Capture the cell that displays the provided text and extract its [x, y] central coordinate. 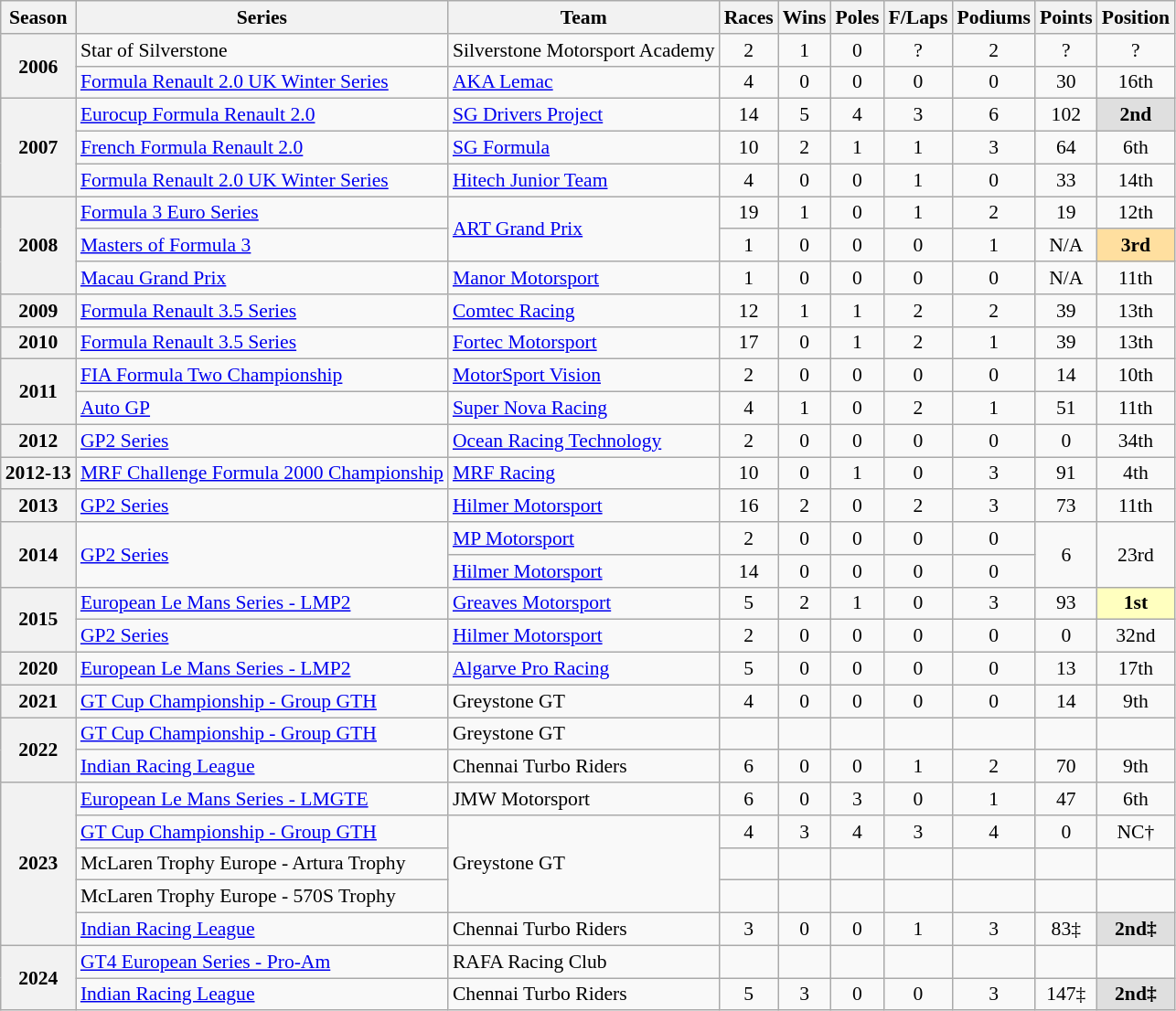
102 [1066, 115]
Silverstone Motorsport Academy [583, 50]
French Formula Renault 2.0 [262, 148]
GT4 European Series - Pro-Am [262, 962]
147‡ [1066, 995]
47 [1066, 799]
Ocean Racing Technology [583, 441]
MRF Racing [583, 474]
Wins [805, 17]
2013 [38, 506]
RAFA Racing Club [583, 962]
12th [1136, 213]
2012-13 [38, 474]
23rd [1136, 554]
Hitech Junior Team [583, 180]
93 [1066, 603]
European Le Mans Series - LMGTE [262, 799]
Eurocup Formula Renault 2.0 [262, 115]
Position [1136, 17]
Season [38, 17]
2012 [38, 441]
Fortec Motorsport [583, 343]
Formula 3 Euro Series [262, 213]
14th [1136, 180]
Star of Silverstone [262, 50]
2006 [38, 66]
51 [1066, 409]
MotorSport Vision [583, 376]
13 [1066, 669]
Macau Grand Prix [262, 278]
SG Formula [583, 148]
MP Motorsport [583, 538]
ART Grand Prix [583, 229]
83‡ [1066, 930]
2020 [38, 669]
Team [583, 17]
Races [749, 17]
NC† [1136, 832]
33 [1066, 180]
30 [1066, 82]
Greaves Motorsport [583, 603]
Super Nova Racing [583, 409]
17 [749, 343]
Comtec Racing [583, 311]
Points [1066, 17]
JMW Motorsport [583, 799]
Algarve Pro Racing [583, 669]
10th [1136, 376]
2009 [38, 311]
2010 [38, 343]
2022 [38, 750]
McLaren Trophy Europe - 570S Trophy [262, 897]
64 [1066, 148]
16th [1136, 82]
Manor Motorsport [583, 278]
FIA Formula Two Championship [262, 376]
91 [1066, 474]
Podiums [993, 17]
12 [749, 311]
3rd [1136, 246]
2011 [38, 391]
SG Drivers Project [583, 115]
16 [749, 506]
17th [1136, 669]
73 [1066, 506]
2007 [38, 148]
2015 [38, 620]
McLaren Trophy Europe - Artura Trophy [262, 864]
32nd [1136, 636]
2014 [38, 554]
1st [1136, 603]
2008 [38, 245]
2024 [38, 978]
AKA Lemac [583, 82]
2021 [38, 701]
4th [1136, 474]
2023 [38, 864]
2nd [1136, 115]
Auto GP [262, 409]
Poles [857, 17]
MRF Challenge Formula 2000 Championship [262, 474]
Series [262, 17]
Masters of Formula 3 [262, 246]
34th [1136, 441]
70 [1066, 767]
F/Laps [918, 17]
